Determine the (x, y) coordinate at the center of the cell enclosing the given text.  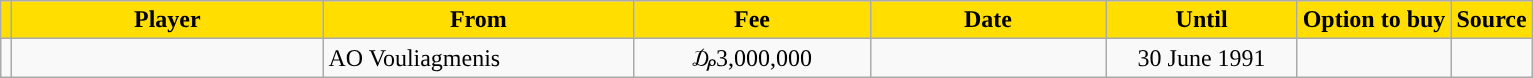
₯3,000,000 (752, 58)
Date (988, 20)
Option to buy (1374, 20)
AO Vouliagmenis (478, 58)
Until (1202, 20)
Player (168, 20)
From (478, 20)
Fee (752, 20)
Source (1492, 20)
30 June 1991 (1202, 58)
